Identify which cell holds the provided text, then report its (x, y) central coordinate. 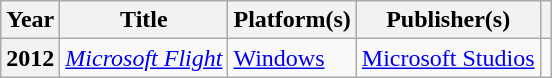
Microsoft Flight (144, 58)
Microsoft Studios (448, 58)
Title (144, 20)
Year (30, 20)
Windows (292, 58)
Platform(s) (292, 20)
Publisher(s) (448, 20)
2012 (30, 58)
